From the cell containing the given text, extract its center point as [x, y] coordinate. 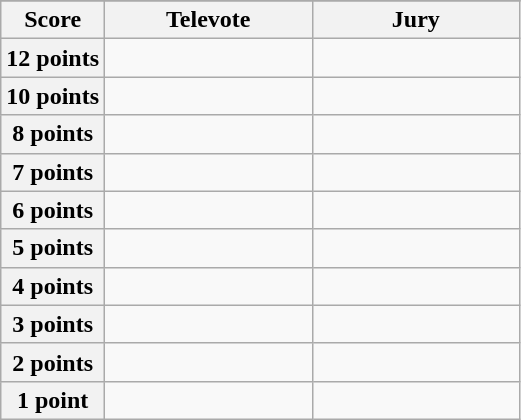
7 points [53, 172]
2 points [53, 362]
Score [53, 20]
10 points [53, 96]
3 points [53, 324]
1 point [53, 400]
5 points [53, 248]
Jury [416, 20]
12 points [53, 58]
Televote [209, 20]
8 points [53, 134]
4 points [53, 286]
6 points [53, 210]
